From the cell containing the given text, extract its center point as (X, Y) coordinate. 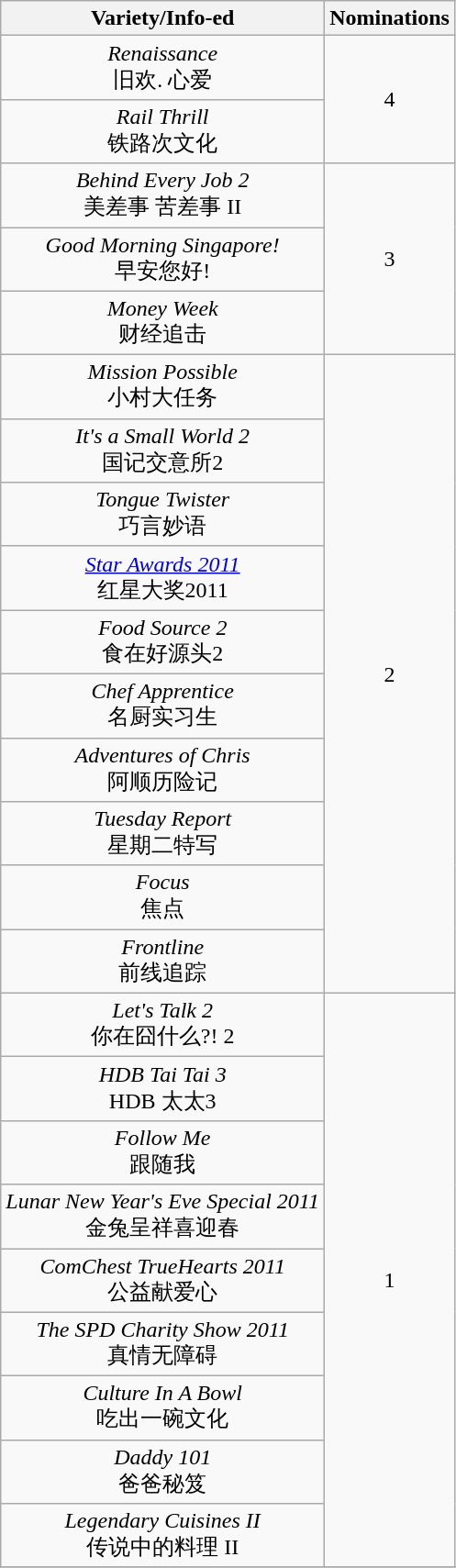
Good Morning Singapore!早安您好! (163, 260)
Mission Possible小村大任务 (163, 387)
Variety/Info-ed (163, 18)
Nominations (390, 18)
2 (390, 674)
Renaissance旧欢. 心爱 (163, 68)
3 (390, 259)
Rail Thrill铁路次文化 (163, 131)
ComChest TrueHearts 2011公益献爱心 (163, 1280)
Tongue Twister巧言妙语 (163, 515)
Focus焦点 (163, 897)
4 (390, 99)
1 (390, 1280)
Daddy 101爸爸秘笈 (163, 1472)
Behind Every Job 2美差事 苦差事 II (163, 195)
HDB Tai Tai 3HDB 太太3 (163, 1089)
Frontline前线追踪 (163, 962)
The SPD Charity Show 2011真情无障碍 (163, 1344)
Legendary Cuisines II传说中的料理 II (163, 1536)
Adventures of Chris阿顺历险记 (163, 770)
Money Week财经追击 (163, 323)
Star Awards 2011红星大奖2011 (163, 578)
Follow Me跟随我 (163, 1152)
Chef Apprentice名厨实习生 (163, 706)
Let's Talk 2你在囧什么?! 2 (163, 1025)
Lunar New Year's Eve Special 2011金兔呈祥喜迎春 (163, 1217)
Tuesday Report星期二特写 (163, 834)
Culture In A Bowl吃出一碗文化 (163, 1408)
Food Source 2食在好源头2 (163, 642)
It's a Small World 2国记交意所2 (163, 450)
